Provide the (x, y) coordinate of the cell's center where the given text is located.  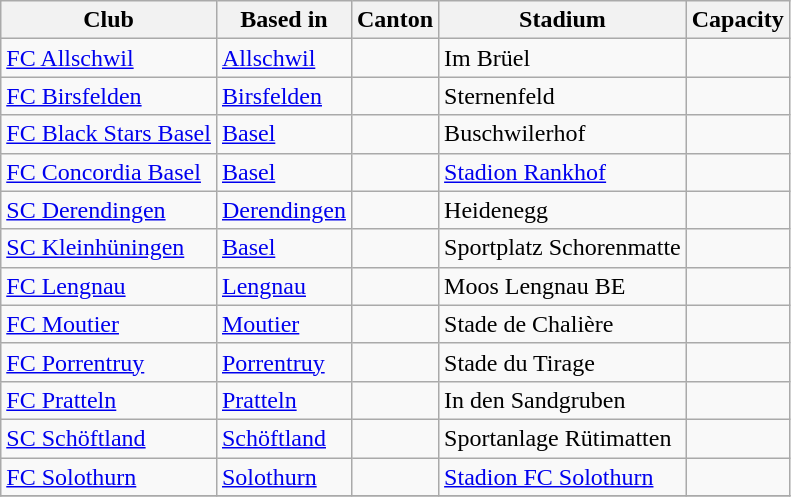
Sportanlage Rütimatten (563, 438)
Schöftland (284, 438)
FC Lengnau (109, 286)
Buschwilerhof (563, 134)
Stadion Rankhof (563, 172)
FC Concordia Basel (109, 172)
Capacity (738, 20)
Stade du Tirage (563, 362)
Im Brüel (563, 58)
Stadion FC Solothurn (563, 477)
Lengnau (284, 286)
Club (109, 20)
FC Black Stars Basel (109, 134)
Stadium (563, 20)
Birsfelden (284, 96)
Moos Lengnau BE (563, 286)
FC Solothurn (109, 477)
Heidenegg (563, 210)
Based in (284, 20)
Allschwil (284, 58)
Stade de Chalière (563, 324)
FC Moutier (109, 324)
Solothurn (284, 477)
FC Allschwil (109, 58)
SC Derendingen (109, 210)
FC Pratteln (109, 400)
Derendingen (284, 210)
Sternenfeld (563, 96)
Canton (394, 20)
Porrentruy (284, 362)
Pratteln (284, 400)
FC Birsfelden (109, 96)
FC Porrentruy (109, 362)
In den Sandgruben (563, 400)
Sportplatz Schorenmatte (563, 248)
SC Schöftland (109, 438)
SC Kleinhüningen (109, 248)
Moutier (284, 324)
